Pinpoint the cell where the given text exists, returning its [x, y] midpoint coordinate. 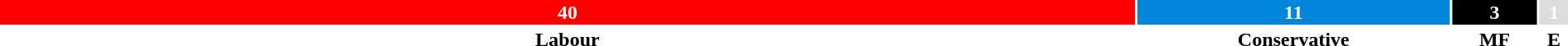
1 [1554, 12]
40 [567, 12]
3 [1495, 12]
11 [1293, 12]
